Locate the cell with the specified text and output its [X, Y] center coordinate. 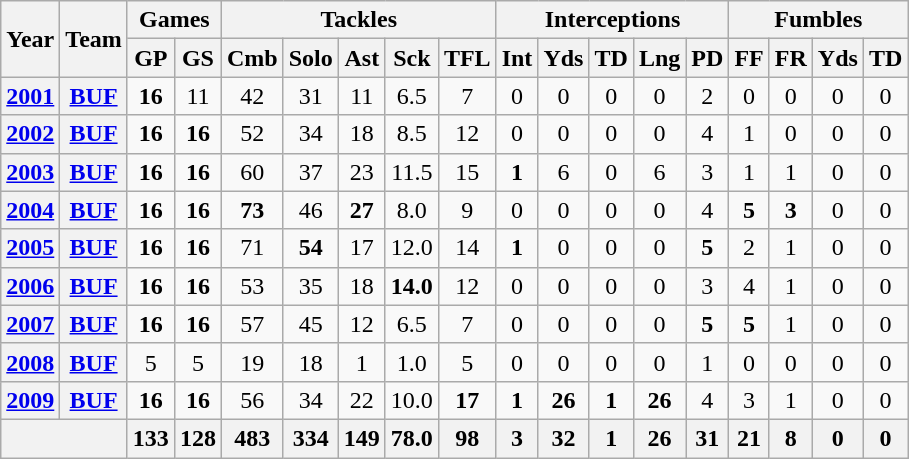
9 [467, 210]
35 [310, 286]
2001 [30, 96]
Games [174, 20]
Ast [362, 58]
14 [467, 248]
12.0 [412, 248]
Sck [412, 58]
8 [790, 438]
Fumbles [818, 20]
Interceptions [612, 20]
GS [198, 58]
FF [749, 58]
45 [310, 324]
22 [362, 400]
15 [467, 172]
54 [310, 248]
Cmb [252, 58]
TFL [467, 58]
2005 [30, 248]
2006 [30, 286]
149 [362, 438]
37 [310, 172]
27 [362, 210]
52 [252, 134]
2009 [30, 400]
1.0 [412, 362]
334 [310, 438]
42 [252, 96]
73 [252, 210]
8.0 [412, 210]
Year [30, 39]
21 [749, 438]
10.0 [412, 400]
483 [252, 438]
11.5 [412, 172]
53 [252, 286]
Lng [659, 58]
Int [517, 58]
PD [708, 58]
2008 [30, 362]
Team [94, 39]
Solo [310, 58]
78.0 [412, 438]
Tackles [358, 20]
2003 [30, 172]
46 [310, 210]
2002 [30, 134]
60 [252, 172]
2007 [30, 324]
FR [790, 58]
19 [252, 362]
23 [362, 172]
GP [150, 58]
32 [564, 438]
133 [150, 438]
57 [252, 324]
71 [252, 248]
128 [198, 438]
2004 [30, 210]
8.5 [412, 134]
56 [252, 400]
98 [467, 438]
14.0 [412, 286]
